Find where the given text appears and provide that cell's center as (x, y) coordinate. 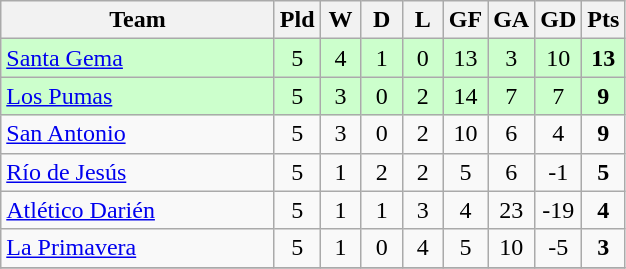
Río de Jesús (138, 172)
Los Pumas (138, 96)
GF (465, 20)
Atlético Darién (138, 210)
La Primavera (138, 248)
L (422, 20)
Pts (604, 20)
Santa Gema (138, 58)
14 (465, 96)
GD (558, 20)
-19 (558, 210)
San Antonio (138, 134)
GA (512, 20)
D (382, 20)
-5 (558, 248)
23 (512, 210)
W (340, 20)
Team (138, 20)
-1 (558, 172)
Pld (297, 20)
